Return (X, Y) of the center of cell containing provided text 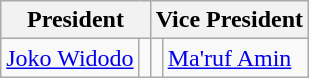
Ma'ruf Amin (235, 58)
President (76, 20)
Joko Widodo (70, 58)
Vice President (229, 20)
